For the text-containing cell, return its midpoint in (x, y) coordinate format. 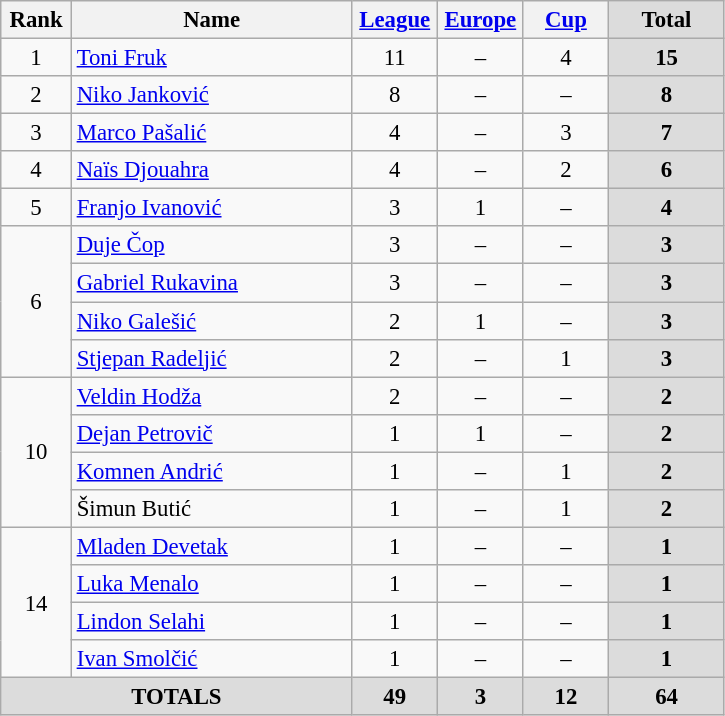
Name (212, 20)
11 (395, 58)
Marco Pašalić (212, 133)
15 (667, 58)
Gabriel Rukavina (212, 283)
14 (36, 602)
64 (667, 697)
Lindon Selahi (212, 621)
49 (395, 697)
Europe (481, 20)
Mladen Devetak (212, 546)
Dejan Petrovič (212, 433)
Duje Čop (212, 245)
Total (667, 20)
TOTALS (176, 697)
Stjepan Radeljić (212, 358)
Ivan Smolčić (212, 659)
Naïs Djouahra (212, 170)
Toni Fruk (212, 58)
League (395, 20)
12 (566, 697)
5 (36, 208)
7 (667, 133)
Veldin Hodža (212, 396)
Komnen Andrić (212, 471)
Franjo Ivanović (212, 208)
Šimun Butić (212, 509)
Cup (566, 20)
Rank (36, 20)
10 (36, 452)
Niko Janković (212, 95)
Luka Menalo (212, 584)
Niko Galešić (212, 321)
